Find where the given text appears and provide that cell's center as (x, y) coordinate. 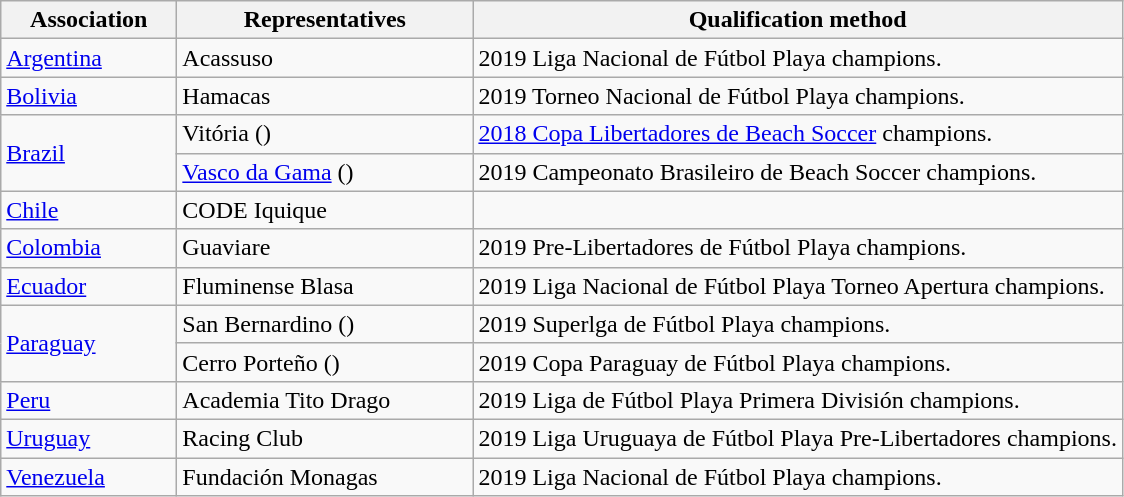
2019 Copa Paraguay de Fútbol Playa champions. (798, 362)
San Bernardino () (325, 324)
Racing Club (325, 438)
Argentina (89, 58)
2018 Copa Libertadores de Beach Soccer champions. (798, 134)
2019 Liga de Fútbol Playa Primera División champions. (798, 400)
Venezuela (89, 477)
2019 Torneo Nacional de Fútbol Playa champions. (798, 96)
Chile (89, 210)
Association (89, 20)
2019 Campeonato Brasileiro de Beach Soccer champions. (798, 172)
Acassuso (325, 58)
2019 Liga Nacional de Fútbol Playa Torneo Apertura champions. (798, 286)
Bolivia (89, 96)
Vitória () (325, 134)
Peru (89, 400)
Uruguay (89, 438)
Fluminense Blasa (325, 286)
2019 Pre-Libertadores de Fútbol Playa champions. (798, 248)
Representatives (325, 20)
2019 Liga Uruguaya de Fútbol Playa Pre-Libertadores champions. (798, 438)
Hamacas (325, 96)
Cerro Porteño () (325, 362)
Academia Tito Drago (325, 400)
Paraguay (89, 343)
CODE Iquique (325, 210)
Vasco da Gama () (325, 172)
Colombia (89, 248)
Ecuador (89, 286)
Fundación Monagas (325, 477)
Guaviare (325, 248)
Brazil (89, 153)
2019 Superlga de Fútbol Playa champions. (798, 324)
Qualification method (798, 20)
